Search for the cell housing the specified text and yield its (x, y) center coordinate. 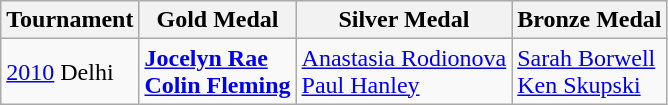
Silver Medal (404, 20)
Jocelyn Rae Colin Fleming (218, 72)
2010 Delhi (70, 72)
Tournament (70, 20)
Anastasia Rodionova Paul Hanley (404, 72)
Gold Medal (218, 20)
Bronze Medal (590, 20)
Sarah Borwell Ken Skupski (590, 72)
